From the cell containing the given text, extract its center point as [x, y] coordinate. 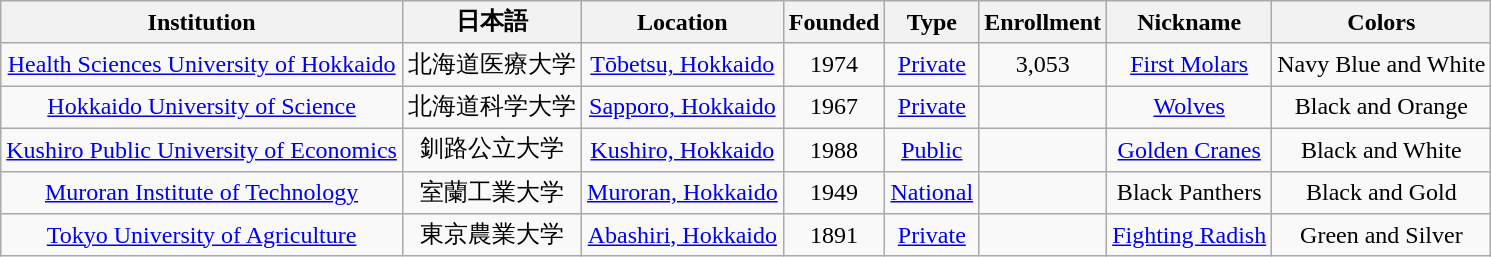
Public [932, 150]
Kushiro, Hokkaido [683, 150]
Sapporo, Hokkaido [683, 108]
3,053 [1043, 64]
1967 [834, 108]
1949 [834, 192]
Black and Gold [1382, 192]
北海道医療大学 [492, 64]
1974 [834, 64]
Black Panthers [1190, 192]
Colors [1382, 22]
Muroran Institute of Technology [202, 192]
Green and Silver [1382, 236]
日本語 [492, 22]
1988 [834, 150]
釧路公立大学 [492, 150]
Tokyo University of Agriculture [202, 236]
First Molars [1190, 64]
Black and Orange [1382, 108]
Black and White [1382, 150]
室蘭工業大学 [492, 192]
Nickname [1190, 22]
Tōbetsu, Hokkaido [683, 64]
Type [932, 22]
Location [683, 22]
北海道科学大学 [492, 108]
Kushiro Public University of Economics [202, 150]
Wolves [1190, 108]
Fighting Radish [1190, 236]
Navy Blue and White [1382, 64]
Golden Cranes [1190, 150]
National [932, 192]
Muroran, Hokkaido [683, 192]
Founded [834, 22]
Enrollment [1043, 22]
1891 [834, 236]
Health Sciences University of Hokkaido [202, 64]
Hokkaido University of Science [202, 108]
東京農業大学 [492, 236]
Institution [202, 22]
Abashiri, Hokkaido [683, 236]
